Locate the cell with the specified text and output its [X, Y] center coordinate. 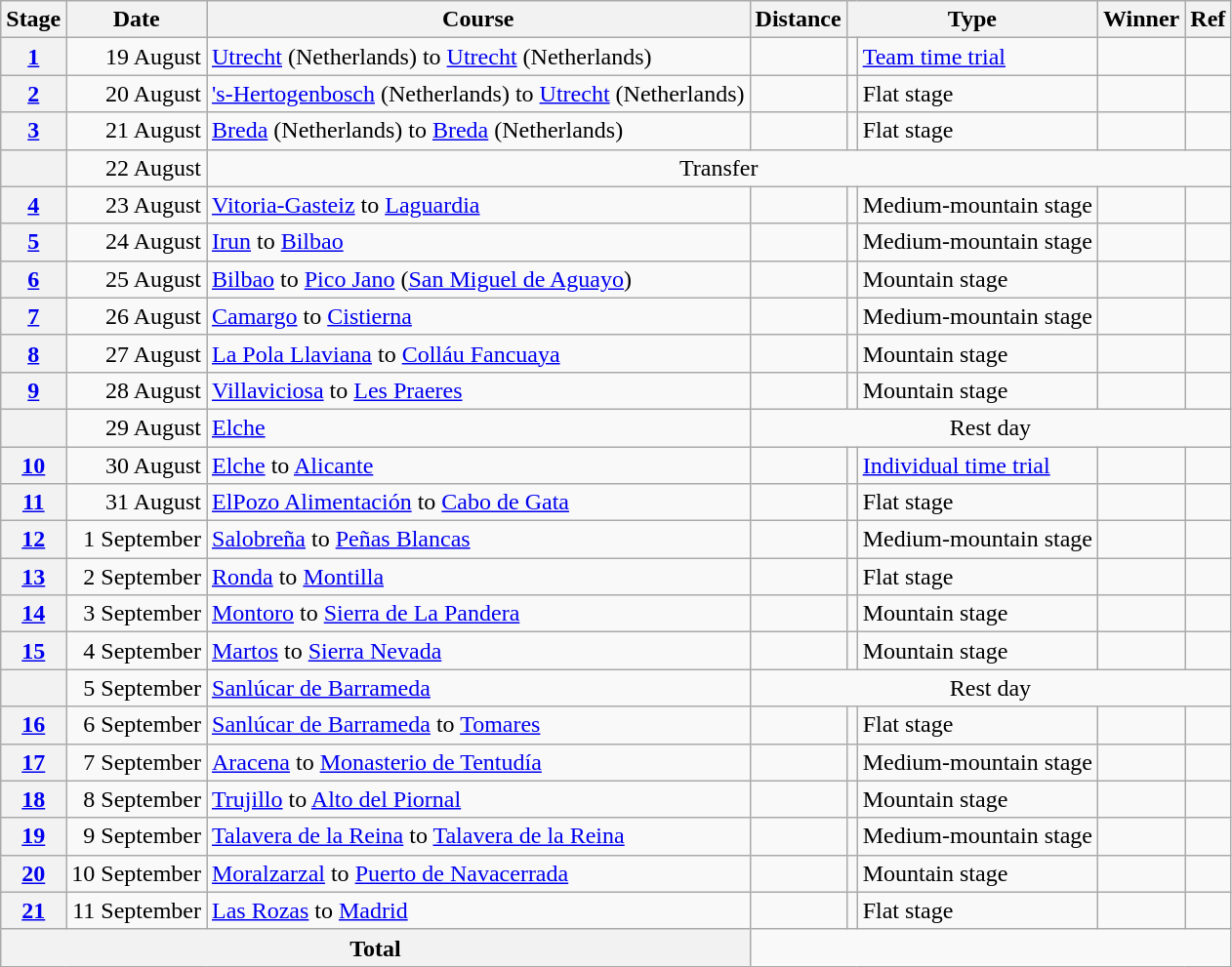
31 August [137, 503]
4 September [137, 651]
9 [33, 390]
Camargo to Cistierna [478, 316]
13 [33, 577]
Course [478, 20]
Stage [33, 20]
26 August [137, 316]
Team time trial [977, 57]
Ref [1209, 20]
16 [33, 725]
Villaviciosa to Les Praeres [478, 390]
9 September [137, 836]
Irun to Bilbao [478, 242]
22 August [137, 168]
30 August [137, 465]
17 [33, 762]
Transfer [719, 168]
27 August [137, 353]
24 August [137, 242]
21 August [137, 131]
Bilbao to Pico Jano (San Miguel de Aguayo) [478, 279]
Type [972, 20]
Sanlúcar de Barrameda to Tomares [478, 725]
8 [33, 353]
12 [33, 540]
29 August [137, 427]
14 [33, 614]
11 [33, 503]
Date [137, 20]
6 September [137, 725]
20 August [137, 94]
10 September [137, 873]
Las Rozas to Madrid [478, 910]
Montoro to Sierra de La Pandera [478, 614]
23 August [137, 205]
10 [33, 465]
Distance [799, 20]
7 [33, 316]
's-Hertogenbosch (Netherlands) to Utrecht (Netherlands) [478, 94]
3 September [137, 614]
Total [375, 947]
Aracena to Monasterio de Tentudía [478, 762]
Ronda to Montilla [478, 577]
Talavera de la Reina to Talavera de la Reina [478, 836]
ElPozo Alimentación to Cabo de Gata [478, 503]
19 [33, 836]
Martos to Sierra Nevada [478, 651]
18 [33, 799]
21 [33, 910]
Utrecht (Netherlands) to Utrecht (Netherlands) [478, 57]
Elche to Alicante [478, 465]
5 September [137, 688]
4 [33, 205]
11 September [137, 910]
1 [33, 57]
Salobreña to Peñas Blancas [478, 540]
1 September [137, 540]
3 [33, 131]
2 September [137, 577]
Trujillo to Alto del Piornal [478, 799]
20 [33, 873]
5 [33, 242]
Elche [478, 427]
Winner [1142, 20]
28 August [137, 390]
La Pola Llaviana to Colláu Fancuaya [478, 353]
6 [33, 279]
2 [33, 94]
15 [33, 651]
Breda (Netherlands) to Breda (Netherlands) [478, 131]
8 September [137, 799]
Sanlúcar de Barrameda [478, 688]
25 August [137, 279]
19 August [137, 57]
7 September [137, 762]
Vitoria-Gasteiz to Laguardia [478, 205]
Individual time trial [977, 465]
Moralzarzal to Puerto de Navacerrada [478, 873]
